Return [x, y] of the center of cell containing provided text 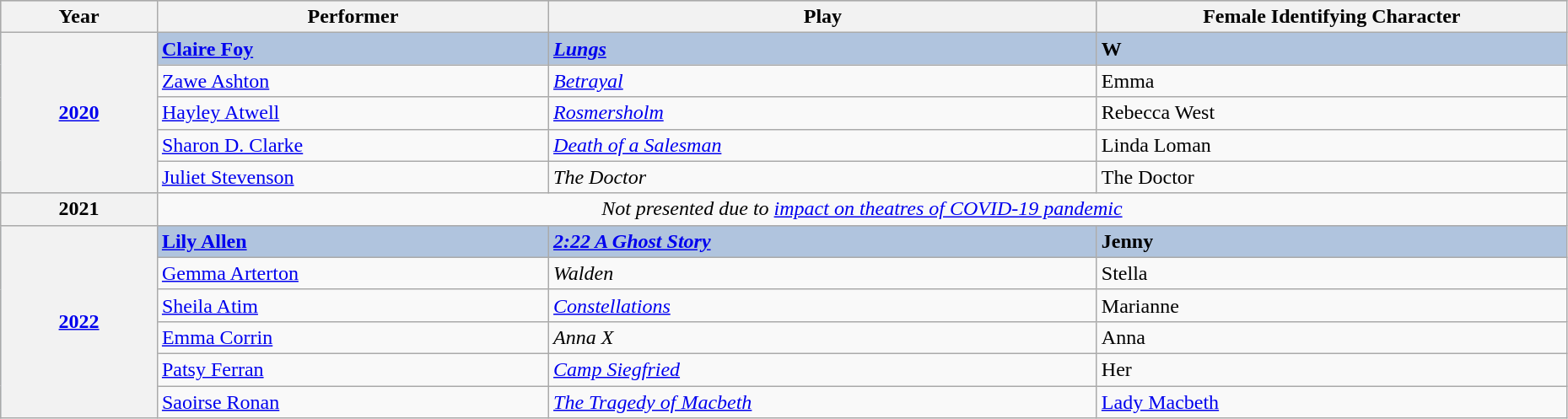
Rosmersholm [823, 113]
The Tragedy of Macbeth [823, 402]
Constellations [823, 305]
Juliet Stevenson [353, 177]
Not presented due to impact on theatres of COVID-19 pandemic [862, 209]
Emma Corrin [353, 337]
Walden [823, 273]
Saoirse Ronan [353, 402]
Zawe Ashton [353, 81]
2:22 A Ghost Story [823, 241]
Rebecca West [1331, 113]
Lungs [823, 49]
Camp Siegfried [823, 369]
Play [823, 17]
2021 [79, 209]
Lady Macbeth [1331, 402]
Marianne [1331, 305]
Anna [1331, 337]
Sharon D. Clarke [353, 145]
Linda Loman [1331, 145]
Gemma Arterton [353, 273]
Emma [1331, 81]
Claire Foy [353, 49]
Stella [1331, 273]
Jenny [1331, 241]
Lily Allen [353, 241]
Sheila Atim [353, 305]
Female Identifying Character [1331, 17]
Year [79, 17]
Anna X [823, 337]
Performer [353, 17]
Her [1331, 369]
W [1331, 49]
2020 [79, 113]
Betrayal [823, 81]
2022 [79, 321]
Patsy Ferran [353, 369]
Death of a Salesman [823, 145]
Hayley Atwell [353, 113]
